Provide the [X, Y] coordinate of the cell's center where the given text is located.  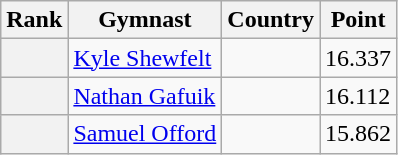
Point [358, 20]
Gymnast [145, 20]
Country [271, 20]
16.337 [358, 58]
Kyle Shewfelt [145, 58]
Samuel Offord [145, 134]
Rank [34, 20]
Nathan Gafuik [145, 96]
16.112 [358, 96]
15.862 [358, 134]
